Output the [X, Y] coordinate of the center of the cell containing the given text.  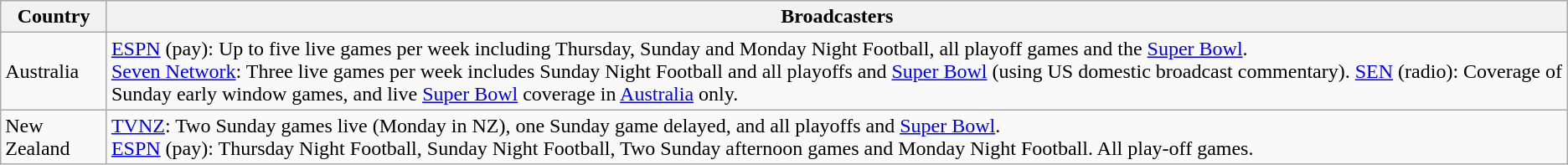
Australia [54, 71]
Broadcasters [837, 17]
Country [54, 17]
New Zealand [54, 137]
